Capture the cell that displays the provided text and extract its (X, Y) central coordinate. 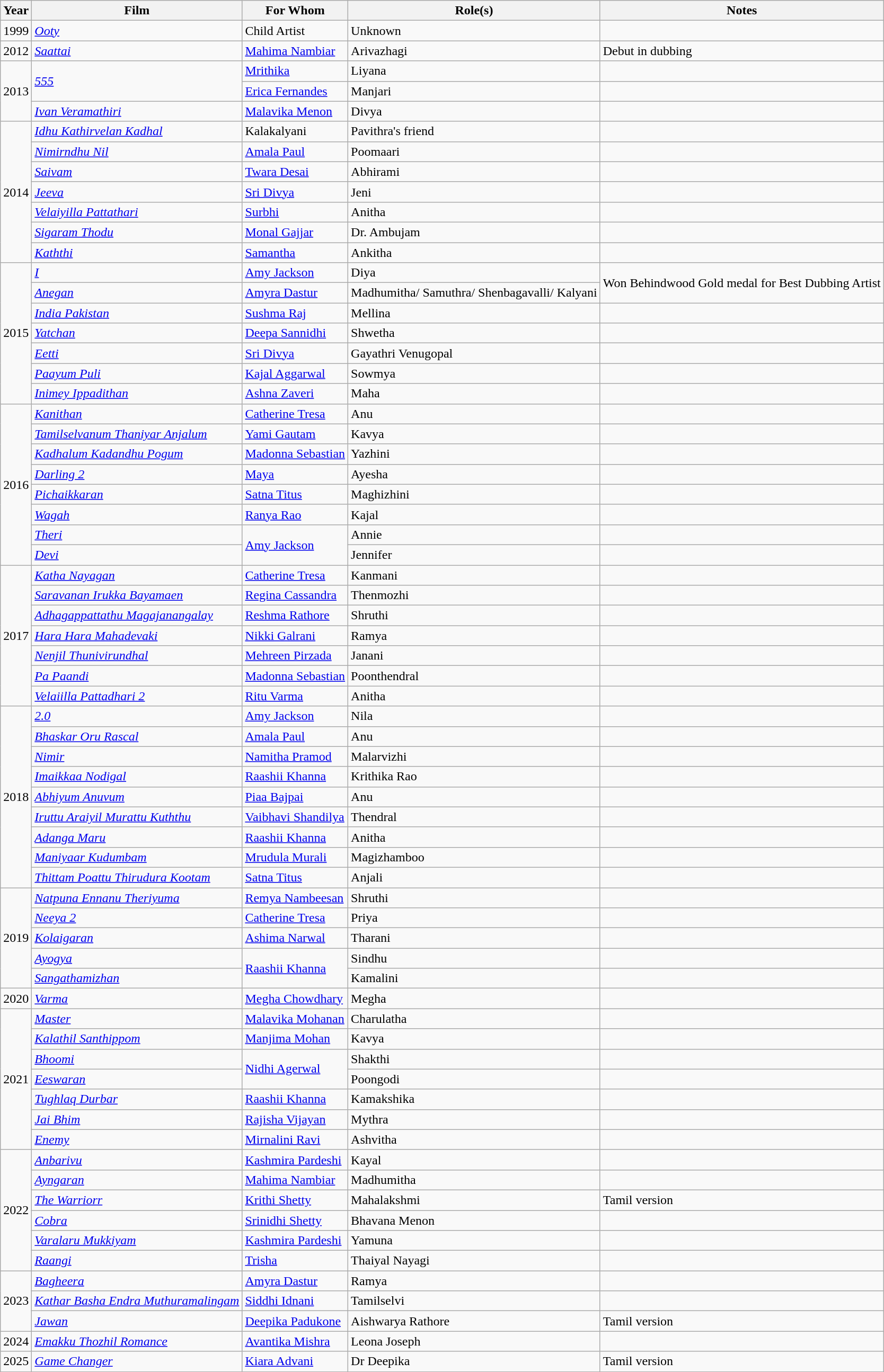
Year (16, 11)
Ayogya (137, 958)
Kamalini (474, 978)
Kadhalum Kadandhu Pogum (137, 454)
Kanithan (137, 414)
Poomaari (474, 152)
Madhumitha/ Samuthra/ Shenbagavalli/ Kalyani (474, 293)
1999 (16, 31)
Bhavana Menon (474, 1220)
Nenjil Thunivirundhal (137, 656)
Abhiyum Anuvum (137, 797)
Divya (474, 111)
Kamakshika (474, 1099)
Tughlaq Durbar (137, 1099)
Anbarivu (137, 1160)
Ayngaran (137, 1180)
Monal Gajjar (295, 232)
Velaiyilla Pattathari (137, 212)
Kayal (474, 1160)
Darling 2 (137, 474)
Jawan (137, 1321)
Nikki Galrani (295, 636)
Sigaram Thodu (137, 232)
Kajal Aggarwal (295, 373)
Krithi Shetty (295, 1200)
Hara Hara Mahadevaki (137, 636)
Won Behindwood Gold medal for Best Dubbing Artist (742, 283)
2.0 (137, 716)
Malarvizhi (474, 756)
2024 (16, 1341)
Thittam Poattu Thirudura Kootam (137, 877)
Ooty (137, 31)
Bagheera (137, 1281)
Nidhi Agerwal (295, 1069)
Thaiyal Nayagi (474, 1261)
Natpuna Ennanu Theriyuma (137, 898)
2019 (16, 938)
Malavika Mohanan (295, 1019)
2012 (16, 51)
Kaththi (137, 253)
Katha Nayagan (137, 575)
Yazhini (474, 454)
Velaiilla Pattadhari 2 (137, 696)
Ranya Rao (295, 514)
Saattai (137, 51)
Megha Chowdhary (295, 999)
Surbhi (295, 212)
Devi (137, 555)
Cobra (137, 1220)
Paayum Puli (137, 373)
Ivan Veramathiri (137, 111)
Nimir (137, 756)
Game Changer (137, 1361)
Charulatha (474, 1019)
Leona Joseph (474, 1341)
Iruttu Araiyil Murattu Kuththu (137, 817)
2014 (16, 192)
Namitha Pramod (295, 756)
2018 (16, 797)
Maha (474, 394)
India Pakistan (137, 313)
Role(s) (474, 11)
2022 (16, 1210)
Pichaikkaran (137, 494)
Mrithika (295, 71)
2015 (16, 333)
Janani (474, 656)
Ankitha (474, 253)
Varma (137, 999)
Erica Fernandes (295, 91)
Poongodi (474, 1079)
Kanmani (474, 575)
2020 (16, 999)
Saravanan Irukka Bayamaen (137, 595)
The Warriorr (137, 1200)
Annie (474, 534)
Megha (474, 999)
Sowmya (474, 373)
Tamilselvi (474, 1301)
Manjari (474, 91)
Manjima Mohan (295, 1039)
Debut in dubbing (742, 51)
2013 (16, 91)
Notes (742, 11)
Thendral (474, 817)
Raangi (137, 1261)
Anjali (474, 877)
Nimirndhu Nil (137, 152)
Liyana (474, 71)
2017 (16, 635)
Jeeva (137, 192)
Shakthi (474, 1059)
Pavithra's friend (474, 131)
Maghizhini (474, 494)
Sindhu (474, 958)
Saivam (137, 172)
Dr Deepika (474, 1361)
Ashna Zaveri (295, 394)
Krithika Rao (474, 777)
Enemy (137, 1139)
Tamilselvanum Thaniyar Anjalum (137, 434)
2021 (16, 1079)
Jennifer (474, 555)
Bhaskar Oru Rascal (137, 736)
Unknown (474, 31)
Siddhi Idnani (295, 1301)
Jai Bhim (137, 1119)
Poonthendral (474, 676)
Sangathamizhan (137, 978)
555 (137, 81)
Abhirami (474, 172)
Sushma Raj (295, 313)
Imaikkaa Nodigal (137, 777)
Nila (474, 716)
Maniyaar Kudumbam (137, 857)
Rajisha Vijayan (295, 1119)
Kalathil Santhippom (137, 1039)
Ritu Varma (295, 696)
Anegan (137, 293)
Regina Cassandra (295, 595)
Inimey Ippadithan (137, 394)
Film (137, 11)
Kathar Basha Endra Muthuramalingam (137, 1301)
Neeya 2 (137, 918)
Kajal (474, 514)
2016 (16, 484)
Aishwarya Rathore (474, 1321)
2025 (16, 1361)
Emakku Thozhil Romance (137, 1341)
Dr. Ambujam (474, 232)
Pa Paandi (137, 676)
Kalakalyani (295, 131)
Ashvitha (474, 1139)
Eeswaran (137, 1079)
Yami Gautam (295, 434)
Mrudula Murali (295, 857)
Shwetha (474, 333)
Master (137, 1019)
Twara Desai (295, 172)
Jeni (474, 192)
Srinidhi Shetty (295, 1220)
Ayesha (474, 474)
Priya (474, 918)
Malavika Menon (295, 111)
Adanga Maru (137, 837)
Yatchan (137, 333)
Theri (137, 534)
Wagah (137, 514)
Piaa Bajpai (295, 797)
Bhoomi (137, 1059)
Mythra (474, 1119)
I (137, 273)
Yamuna (474, 1241)
Mahalakshmi (474, 1200)
Idhu Kathirvelan Kadhal (137, 131)
Mirnalini Ravi (295, 1139)
Ashima Narwal (295, 938)
Kolaigaran (137, 938)
Varalaru Mukkiyam (137, 1241)
Madhumitha (474, 1180)
Samantha (295, 253)
Kiara Advani (295, 1361)
Gayathri Venugopal (474, 353)
Deepika Padukone (295, 1321)
Maya (295, 474)
Vaibhavi Shandilya (295, 817)
For Whom (295, 11)
Magizhamboo (474, 857)
Mehreen Pirzada (295, 656)
Adhagappattathu Magajanangalay (137, 616)
Remya Nambeesan (295, 898)
Thenmozhi (474, 595)
Reshma Rathore (295, 616)
Diya (474, 273)
Mellina (474, 313)
Eetti (137, 353)
Arivazhagi (474, 51)
2023 (16, 1301)
Avantika Mishra (295, 1341)
Child Artist (295, 31)
Deepa Sannidhi (295, 333)
Tharani (474, 938)
Trisha (295, 1261)
